Output the (X, Y) coordinate of the center of the cell containing the given text.  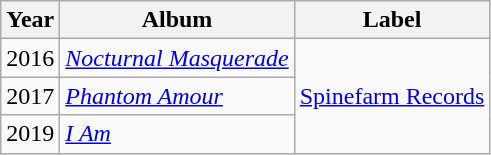
Label (392, 20)
I Am (177, 134)
Spinefarm Records (392, 96)
Phantom Amour (177, 96)
2016 (30, 58)
Album (177, 20)
Nocturnal Masquerade (177, 58)
2017 (30, 96)
Year (30, 20)
2019 (30, 134)
